Provide the [x, y] coordinate of the cell's center where the given text is located.  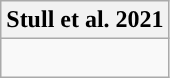
Stull et al. 2021 [85, 20]
